Provide the [X, Y] coordinate of the cell's center where the given text is located.  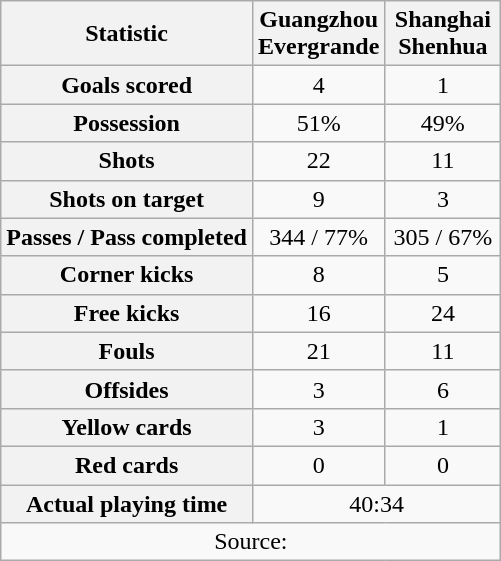
24 [443, 313]
6 [443, 389]
Fouls [127, 351]
344 / 77% [318, 237]
49% [443, 123]
51% [318, 123]
Shots [127, 161]
Source: [251, 542]
Corner kicks [127, 275]
Goals scored [127, 85]
4 [318, 85]
Guangzhou Evergrande [318, 34]
Statistic [127, 34]
Free kicks [127, 313]
16 [318, 313]
Shots on target [127, 199]
305 / 67% [443, 237]
Actual playing time [127, 503]
21 [318, 351]
40:34 [376, 503]
Yellow cards [127, 427]
Shanghai Shenhua [443, 34]
5 [443, 275]
Possession [127, 123]
8 [318, 275]
22 [318, 161]
9 [318, 199]
Red cards [127, 465]
Passes / Pass completed [127, 237]
Offsides [127, 389]
